From the cell containing the given text, extract its center point as (X, Y) coordinate. 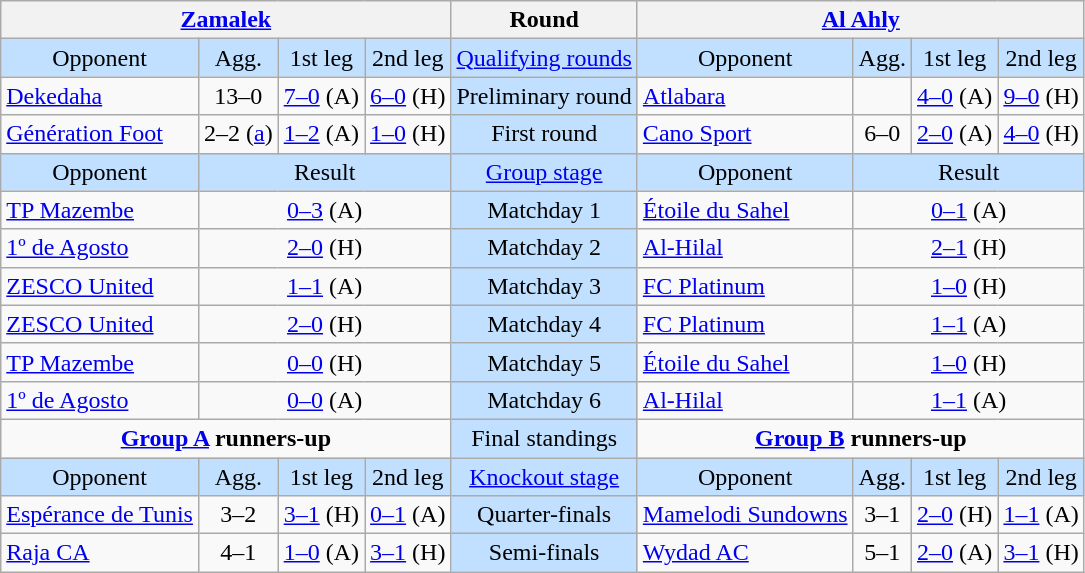
Génération Foot (100, 134)
Atlabara (745, 96)
Cano Sport (745, 134)
Group stage (544, 172)
1–0 (A) (321, 553)
3–2 (238, 515)
0–0 (H) (324, 362)
Al Ahly (860, 20)
Final standings (544, 438)
2–1 (H) (968, 248)
First round (544, 134)
4–1 (238, 553)
Qualifying rounds (544, 58)
1–2 (A) (321, 134)
9–0 (H) (1041, 96)
Matchday 1 (544, 210)
Preliminary round (544, 96)
7–0 (A) (321, 96)
Matchday 2 (544, 248)
13–0 (238, 96)
5–1 (882, 553)
Matchday 3 (544, 286)
3–1 (882, 515)
6–0 (882, 134)
Semi-finals (544, 553)
Dekedaha (100, 96)
Quarter-finals (544, 515)
Zamalek (226, 20)
4–0 (A) (954, 96)
Matchday 5 (544, 362)
Raja CA (100, 553)
Knockout stage (544, 477)
Mamelodi Sundowns (745, 515)
Espérance de Tunis (100, 515)
6–0 (H) (408, 96)
Wydad AC (745, 553)
Round (544, 20)
0–3 (A) (324, 210)
0–0 (A) (324, 400)
4–0 (H) (1041, 134)
Matchday 6 (544, 400)
2–2 (a) (238, 134)
Matchday 4 (544, 324)
Group B runners-up (860, 438)
Group A runners-up (226, 438)
